Output the (X, Y) coordinate of the center of the cell containing the given text.  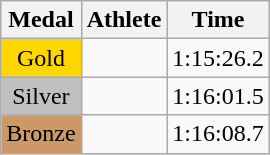
1:15:26.2 (218, 58)
Bronze (41, 134)
1:16:01.5 (218, 96)
Athlete (124, 20)
Silver (41, 96)
Medal (41, 20)
Gold (41, 58)
1:16:08.7 (218, 134)
Time (218, 20)
